Return the [x, y] coordinate for the center point of the cell that contains the specified text.  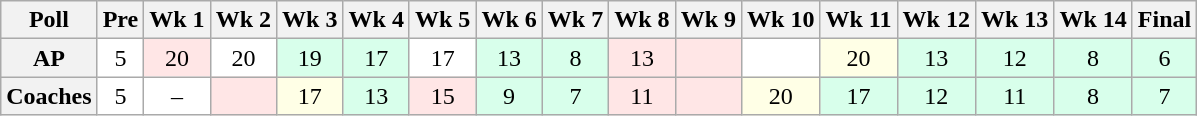
Wk 5 [442, 20]
Wk 8 [642, 20]
19 [310, 58]
Wk 9 [708, 20]
15 [442, 96]
Coaches [49, 96]
Pre [120, 20]
AP [49, 58]
Wk 10 [781, 20]
Wk 7 [575, 20]
Wk 3 [310, 20]
Wk 1 [177, 20]
9 [509, 96]
Poll [49, 20]
6 [1164, 58]
– [177, 96]
Wk 14 [1093, 20]
Wk 4 [376, 20]
Wk 13 [1014, 20]
Wk 12 [936, 20]
Wk 2 [243, 20]
Final [1164, 20]
Wk 11 [858, 20]
Wk 6 [509, 20]
